Output the (x, y) coordinate of the center of the cell containing the given text.  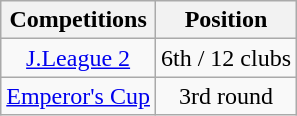
Competitions (78, 20)
3rd round (226, 96)
Emperor's Cup (78, 96)
Position (226, 20)
J.League 2 (78, 58)
6th / 12 clubs (226, 58)
